Locate the cell with the specified text and output its (x, y) center coordinate. 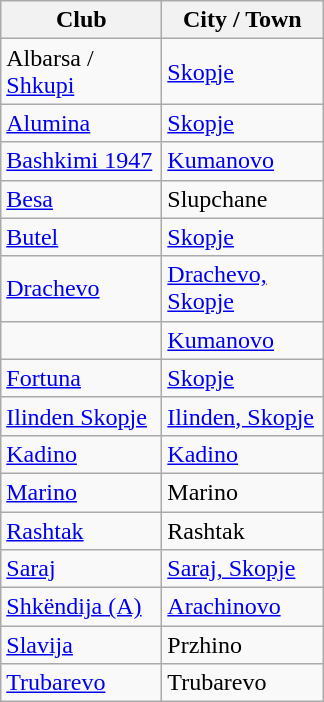
Przhino (242, 645)
Shkëndija (A) (82, 607)
Saraj, Skopje (242, 569)
Club (82, 20)
Drachevo (82, 288)
Slavija (82, 645)
Drachevo, Skopje (242, 288)
Saraj (82, 569)
Ilinden Skopje (82, 416)
Ilinden, Skopje (242, 416)
Alumina (82, 123)
Fortuna (82, 378)
Bashkimi 1947 (82, 161)
Arachinovo (242, 607)
City / Town (242, 20)
Besa (82, 199)
Slupchane (242, 199)
Butel (82, 237)
Albarsa / Shkupi (82, 72)
